Provide the [X, Y] coordinate of the cell's center where the given text is located.  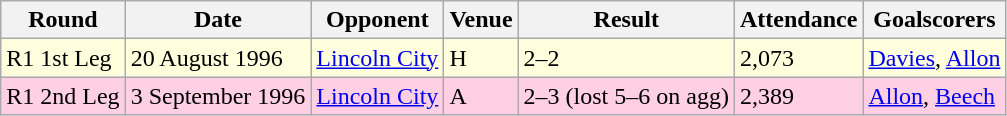
H [481, 58]
Attendance [798, 20]
2,389 [798, 96]
Goalscorers [934, 20]
20 August 1996 [218, 58]
Davies, Allon [934, 58]
Venue [481, 20]
2–2 [626, 58]
Result [626, 20]
A [481, 96]
R1 1st Leg [63, 58]
Opponent [378, 20]
Allon, Beech [934, 96]
2–3 (lost 5–6 on agg) [626, 96]
Date [218, 20]
2,073 [798, 58]
3 September 1996 [218, 96]
R1 2nd Leg [63, 96]
Round [63, 20]
